Identify which cell holds the provided text, then report its (x, y) central coordinate. 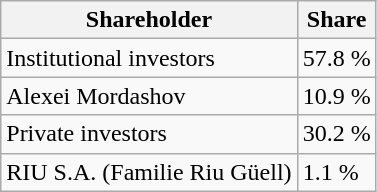
Alexei Mordashov (149, 96)
RIU S.A. (Familie Riu Güell) (149, 172)
Share (336, 20)
Shareholder (149, 20)
Institutional investors (149, 58)
57.8 % (336, 58)
1.1 % (336, 172)
30.2 % (336, 134)
Private investors (149, 134)
10.9 % (336, 96)
